From the cell containing the given text, extract its center point as (X, Y) coordinate. 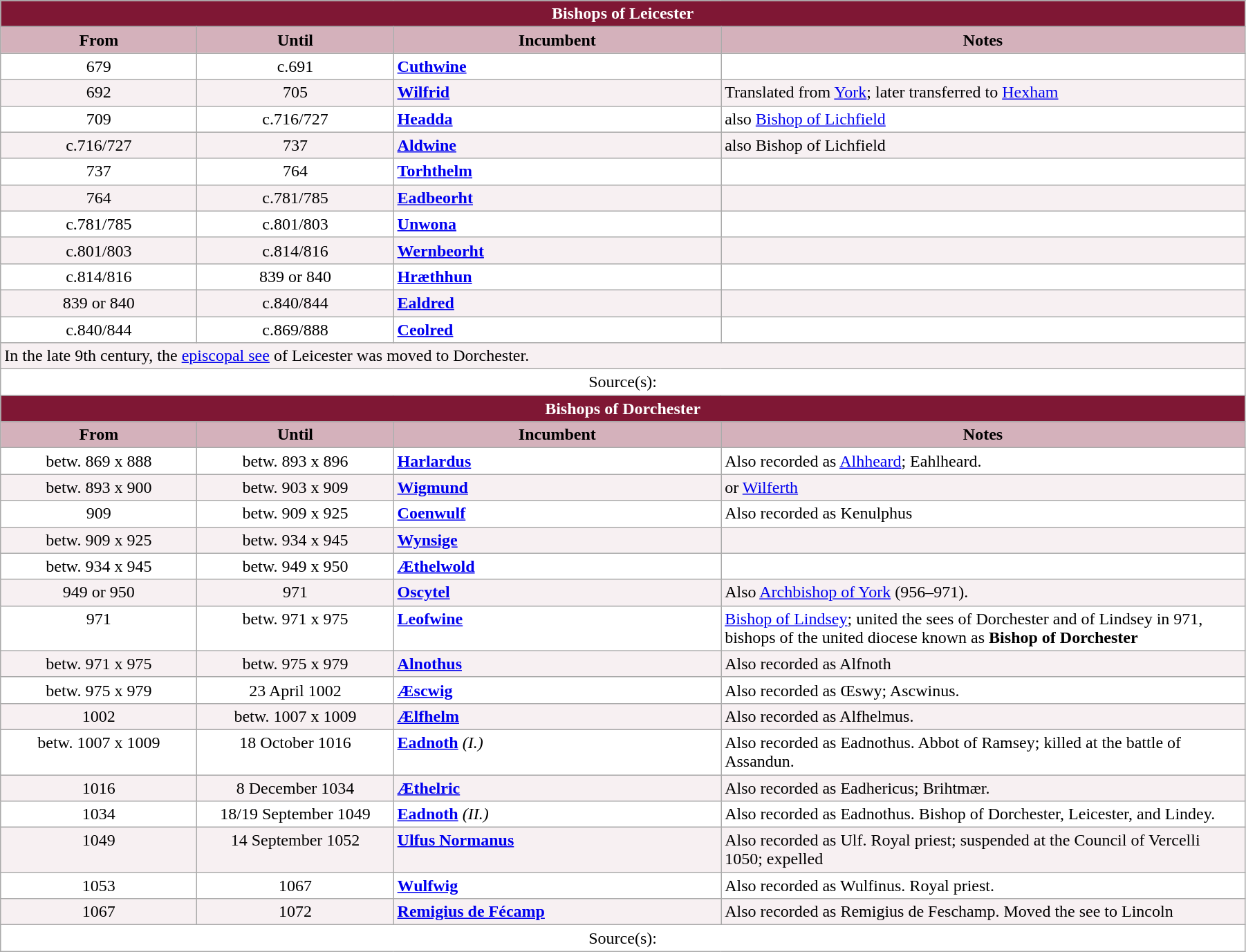
18/19 September 1049 (295, 814)
705 (295, 93)
Also recorded as Kenulphus (983, 514)
Bishop of Lindsey; united the sees of Dorchester and of Lindsey in 971, bishops of the united diocese known as Bishop of Dorchester (983, 628)
1072 (295, 912)
23 April 1002 (295, 690)
Torhthelm (557, 171)
909 (99, 514)
18 October 1016 (295, 752)
Aldwine (557, 145)
Coenwulf (557, 514)
Headda (557, 119)
Wulfwig (557, 886)
Ælfhelm (557, 716)
Æscwig (557, 690)
Eadbeorht (557, 198)
Æthelric (557, 787)
Bishops of Dorchester (623, 409)
Wilfrid (557, 93)
Harlardus (557, 461)
692 (99, 93)
Also recorded as Ulf. Royal priest; suspended at the Council of Vercelli 1050; expelled (983, 850)
1034 (99, 814)
Also recorded as Alfhelmus. (983, 716)
679 (99, 66)
Oscytel (557, 592)
c.869/888 (295, 330)
Wernbeorht (557, 250)
709 (99, 119)
Also Archbishop of York (956–971). (983, 592)
949 or 950 (99, 592)
c.691 (295, 66)
1016 (99, 787)
Wigmund (557, 487)
Also recorded as Alfnoth (983, 664)
Bishops of Leicester (623, 14)
Ceolred (557, 330)
In the late 9th century, the episcopal see of Leicester was moved to Dorchester. (623, 356)
Wynsige (557, 540)
betw. 893 x 900 (99, 487)
Hræthhun (557, 277)
Also recorded as Eadnothus. Bishop of Dorchester, Leicester, and Lindey. (983, 814)
or Wilferth (983, 487)
Remigius de Fécamp (557, 912)
1053 (99, 886)
betw. 869 x 888 (99, 461)
Alnothus (557, 664)
Also recorded as Eadnothus. Abbot of Ramsey; killed at the battle of Assandun. (983, 752)
betw. 893 x 896 (295, 461)
betw. 903 x 909 (295, 487)
betw. 949 x 950 (295, 566)
Cuthwine (557, 66)
Ulfus Normanus (557, 850)
1002 (99, 716)
Unwona (557, 224)
Leofwine (557, 628)
Ealdred (557, 303)
Translated from York; later transferred to Hexham (983, 93)
1049 (99, 850)
8 December 1034 (295, 787)
Also recorded as Remigius de Feschamp. Moved the see to Lincoln (983, 912)
Also recorded as Alhheard; Eahlheard. (983, 461)
Eadnoth (II.) (557, 814)
Also recorded as Eadhericus; Brihtmær. (983, 787)
Also recorded as Œswy; Ascwinus. (983, 690)
Also recorded as Wulfinus. Royal priest. (983, 886)
Eadnoth (I.) (557, 752)
14 September 1052 (295, 850)
Æthelwold (557, 566)
